Pinpoint the cell where the given text exists, returning its (x, y) midpoint coordinate. 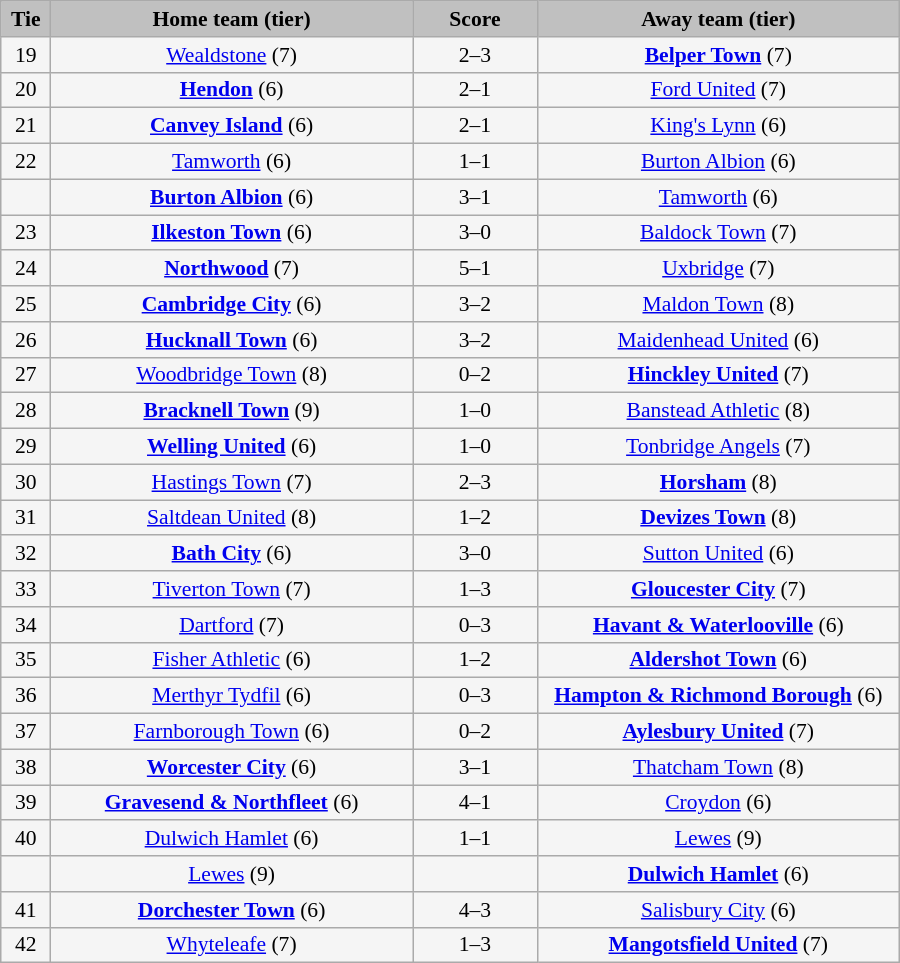
Hinckley United (7) (718, 375)
Northwood (7) (232, 269)
28 (26, 411)
Ford United (7) (718, 90)
Maldon Town (8) (718, 304)
Maidenhead United (6) (718, 340)
32 (26, 554)
38 (26, 767)
Saltdean United (8) (232, 518)
Havant & Waterlooville (6) (718, 625)
Croydon (6) (718, 803)
Hendon (6) (232, 90)
21 (26, 126)
4–1 (476, 803)
27 (26, 375)
26 (26, 340)
Welling United (6) (232, 447)
Fisher Athletic (6) (232, 660)
Tiverton Town (7) (232, 589)
Hampton & Richmond Borough (6) (718, 696)
40 (26, 839)
22 (26, 162)
Devizes Town (8) (718, 518)
Sutton United (6) (718, 554)
Cambridge City (6) (232, 304)
5–1 (476, 269)
39 (26, 803)
23 (26, 233)
Dartford (7) (232, 625)
42 (26, 945)
Wealdstone (7) (232, 55)
Merthyr Tydfil (6) (232, 696)
Bracknell Town (9) (232, 411)
Canvey Island (6) (232, 126)
Hucknall Town (6) (232, 340)
34 (26, 625)
King's Lynn (6) (718, 126)
Bath City (6) (232, 554)
Uxbridge (7) (718, 269)
Thatcham Town (8) (718, 767)
25 (26, 304)
Aldershot Town (6) (718, 660)
33 (26, 589)
Salisbury City (6) (718, 910)
35 (26, 660)
Score (476, 19)
Farnborough Town (6) (232, 732)
31 (26, 518)
Aylesbury United (7) (718, 732)
Banstead Athletic (8) (718, 411)
Horsham (8) (718, 482)
Hastings Town (7) (232, 482)
36 (26, 696)
Away team (tier) (718, 19)
Mangotsfield United (7) (718, 945)
20 (26, 90)
Tie (26, 19)
Worcester City (6) (232, 767)
Dorchester Town (6) (232, 910)
Belper Town (7) (718, 55)
Baldock Town (7) (718, 233)
30 (26, 482)
41 (26, 910)
29 (26, 447)
Tonbridge Angels (7) (718, 447)
19 (26, 55)
Whyteleafe (7) (232, 945)
Woodbridge Town (8) (232, 375)
Gloucester City (7) (718, 589)
Gravesend & Northfleet (6) (232, 803)
Home team (tier) (232, 19)
4–3 (476, 910)
37 (26, 732)
Ilkeston Town (6) (232, 233)
24 (26, 269)
